Scan for the cell matching the given text and deliver its (X, Y) coordinate at center. 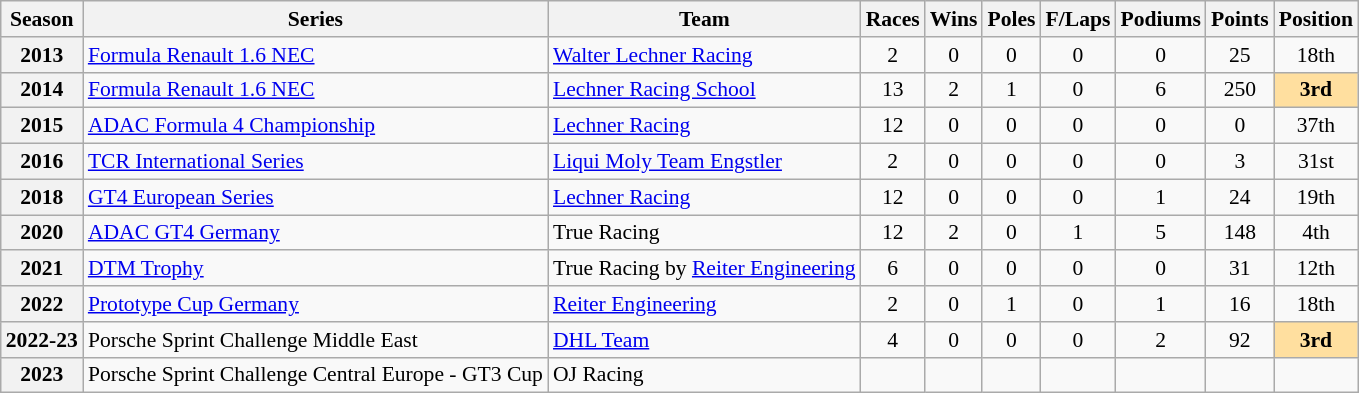
2020 (42, 233)
25 (1240, 55)
True Racing by Reiter Engineering (704, 269)
92 (1240, 340)
True Racing (704, 233)
Prototype Cup Germany (316, 304)
2013 (42, 55)
Wins (954, 19)
4th (1316, 233)
2018 (42, 197)
250 (1240, 90)
ADAC Formula 4 Championship (316, 126)
2022-23 (42, 340)
19th (1316, 197)
Season (42, 19)
Porsche Sprint Challenge Central Europe - GT3 Cup (316, 375)
Porsche Sprint Challenge Middle East (316, 340)
16 (1240, 304)
OJ Racing (704, 375)
Team (704, 19)
12th (1316, 269)
F/Laps (1078, 19)
DHL Team (704, 340)
Points (1240, 19)
Races (893, 19)
4 (893, 340)
37th (1316, 126)
5 (1160, 233)
Series (316, 19)
2023 (42, 375)
2021 (42, 269)
2014 (42, 90)
148 (1240, 233)
2015 (42, 126)
Walter Lechner Racing (704, 55)
13 (893, 90)
2016 (42, 162)
Poles (1011, 19)
GT4 European Series (316, 197)
2022 (42, 304)
Podiums (1160, 19)
Lechner Racing School (704, 90)
DTM Trophy (316, 269)
31 (1240, 269)
Reiter Engineering (704, 304)
3 (1240, 162)
31st (1316, 162)
24 (1240, 197)
TCR International Series (316, 162)
ADAC GT4 Germany (316, 233)
Liqui Moly Team Engstler (704, 162)
Position (1316, 19)
